Provide the [X, Y] coordinate of the cell's center where the given text is located.  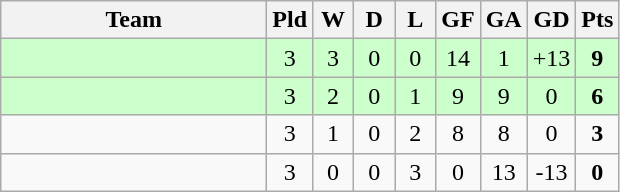
14 [458, 58]
D [374, 20]
L [416, 20]
Pts [598, 20]
GF [458, 20]
W [334, 20]
Pld [290, 20]
+13 [552, 58]
GD [552, 20]
Team [134, 20]
13 [504, 172]
GA [504, 20]
-13 [552, 172]
6 [598, 96]
